Find where the given text appears and provide that cell's center as [x, y] coordinate. 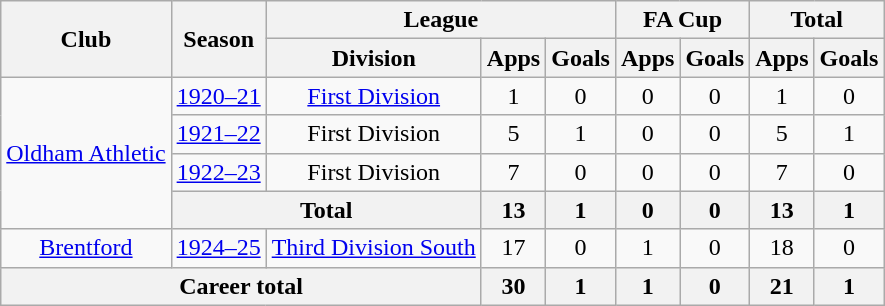
Oldham Athletic [86, 153]
1922–23 [218, 172]
18 [782, 248]
1924–25 [218, 248]
Season [218, 39]
Club [86, 39]
1920–21 [218, 96]
17 [513, 248]
21 [782, 286]
FA Cup [682, 20]
Career total [242, 286]
Third Division South [374, 248]
Brentford [86, 248]
Division [374, 58]
30 [513, 286]
League [440, 20]
1921–22 [218, 134]
